Find where the given text appears and provide that cell's center as [x, y] coordinate. 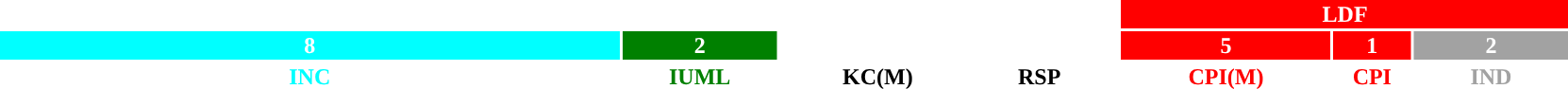
5 [1226, 45]
UDF [550, 14]
8 [309, 45]
